Find where the given text appears and provide that cell's center as [X, Y] coordinate. 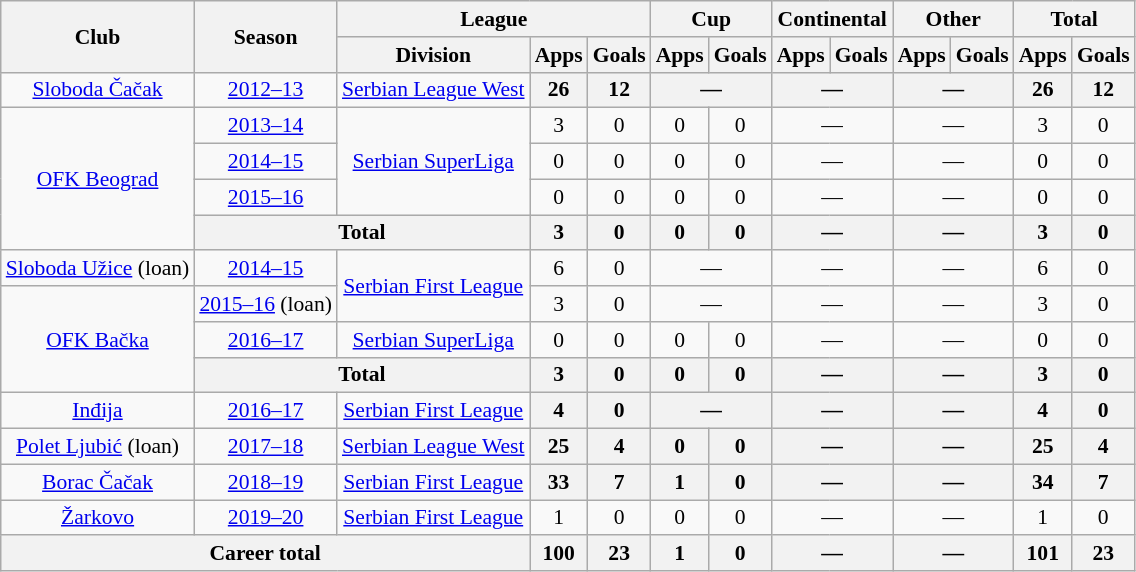
Sloboda Užice (loan) [98, 269]
Borac Čačak [98, 482]
Division [434, 55]
Polet Ljubić (loan) [98, 447]
2015–16 (loan) [266, 304]
Other [954, 19]
OFK Beograd [98, 179]
Career total [266, 554]
Inđija [98, 411]
2019–20 [266, 518]
2017–18 [266, 447]
Club [98, 36]
Cup [712, 19]
101 [1043, 554]
Sloboda Čačak [98, 90]
League [494, 19]
2012–13 [266, 90]
2013–14 [266, 126]
2015–16 [266, 197]
33 [559, 482]
Season [266, 36]
Continental [832, 19]
2018–19 [266, 482]
Žarkovo [98, 518]
34 [1043, 482]
OFK Bačka [98, 340]
100 [559, 554]
